Return (x, y) of the center of cell containing provided text 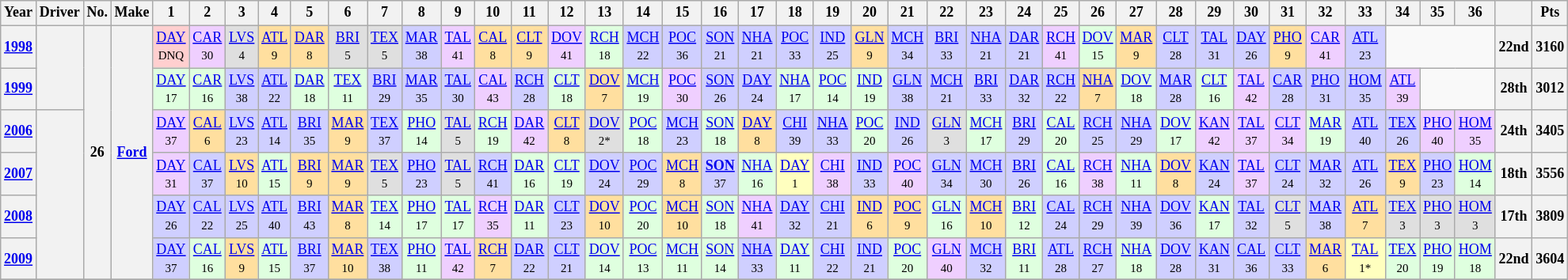
POC13 (643, 259)
TAL41 (458, 47)
TEX20 (1402, 259)
27 (1136, 13)
TEX38 (385, 259)
9 (458, 13)
CAR30 (207, 47)
CLT21 (567, 259)
KAN31 (1214, 259)
DAR42 (529, 131)
POC14 (832, 89)
DAY31 (171, 174)
CLT9 (529, 47)
CLT23 (567, 217)
CAL37 (207, 174)
LVS23 (242, 131)
DOV36 (1176, 217)
NHA16 (757, 174)
HOM18 (1475, 259)
MAR6 (1326, 259)
13 (604, 13)
MCH19 (643, 89)
GLN3 (947, 131)
MAR10 (348, 259)
DAR32 (1025, 89)
RCH22 (1061, 89)
PHO19 (1438, 259)
RCH7 (493, 259)
PHO9 (1288, 47)
DOV14 (604, 259)
BRI5 (348, 47)
PHO17 (421, 217)
8 (421, 13)
MCH23 (683, 131)
SON26 (720, 89)
3160 (1551, 47)
POC33 (795, 47)
11 (529, 13)
MCH17 (986, 131)
GLN34 (947, 174)
CAL20 (1061, 131)
ATL26 (1365, 174)
DAR16 (529, 174)
CAR16 (207, 89)
POC29 (643, 174)
LVS4 (242, 47)
Ford (131, 153)
3405 (1551, 131)
NHA7 (1098, 89)
MCH22 (643, 47)
3 (242, 13)
16 (720, 13)
BRI12 (1025, 217)
CAL36 (1251, 259)
CLT19 (567, 174)
DAR8 (309, 47)
TEX3 (1402, 217)
CLT5 (1288, 217)
DOV18 (1136, 89)
MAR35 (421, 89)
22 (947, 13)
DOV41 (567, 47)
CAL6 (207, 131)
CHI38 (832, 174)
CAL24 (1061, 217)
DAR18 (309, 89)
HOM14 (1475, 174)
ATL9 (275, 47)
CAR28 (1288, 89)
24 (1025, 13)
MCH11 (683, 259)
RCH35 (493, 217)
IND26 (908, 131)
CLT8 (567, 131)
TAL32 (1251, 217)
PHO3 (1438, 217)
No. (97, 13)
23 (986, 13)
CLT33 (1288, 259)
KAN24 (1214, 174)
32 (1326, 13)
IND6 (870, 217)
6 (348, 13)
18 (795, 13)
IND21 (870, 259)
1998 (19, 47)
Make (131, 13)
DOV2* (604, 131)
Year (19, 13)
DAR11 (529, 217)
MCH30 (986, 174)
DAYDNQ (171, 47)
CHI21 (832, 217)
CAL8 (493, 47)
12 (567, 13)
DOV10 (604, 217)
17th (1514, 217)
DAR21 (1025, 47)
3809 (1551, 217)
PHO31 (1326, 89)
TEX11 (348, 89)
2006 (19, 131)
MAR19 (1326, 131)
DOV24 (604, 174)
34 (1402, 13)
DOV15 (1098, 47)
CLT28 (1176, 47)
CHI22 (832, 259)
BRI37 (309, 259)
DAY24 (757, 89)
15 (683, 13)
TAL31 (1214, 47)
31 (1288, 13)
SON14 (720, 259)
PHO40 (1438, 131)
DAY1 (795, 174)
MAR32 (1326, 174)
IND25 (832, 47)
17 (757, 13)
18th (1514, 174)
PHO11 (421, 259)
BRI35 (309, 131)
BRI43 (309, 217)
KAN42 (1214, 131)
BRI9 (309, 174)
5 (309, 13)
TEX14 (385, 217)
33 (1365, 13)
TEX37 (385, 131)
2 (207, 13)
MCH8 (683, 174)
3556 (1551, 174)
PHO14 (421, 131)
28th (1514, 89)
ATL39 (1402, 89)
CAL43 (493, 89)
MCH32 (986, 259)
BRI11 (1025, 259)
ATL22 (275, 89)
GLN9 (870, 47)
GLN38 (908, 89)
3604 (1551, 259)
30 (1251, 13)
POC40 (908, 174)
DAY8 (757, 131)
GLN40 (947, 259)
DOV28 (1176, 259)
36 (1475, 13)
2007 (19, 174)
DAR22 (529, 259)
CLT24 (1288, 174)
TAL1* (1365, 259)
POC30 (683, 89)
RCH29 (1098, 217)
14 (643, 13)
10 (493, 13)
ATL28 (1061, 259)
LVS10 (242, 174)
19 (832, 13)
GLN16 (947, 217)
MAR8 (348, 217)
20 (870, 13)
LVS25 (242, 217)
TAL17 (458, 217)
CLT18 (567, 89)
24th (1514, 131)
RCH19 (493, 131)
MAR28 (1176, 89)
KAN17 (1214, 217)
IND19 (870, 89)
NHA41 (757, 217)
DAY32 (795, 217)
ATL14 (275, 131)
NHA18 (1136, 259)
IND33 (870, 174)
CLT34 (1288, 131)
29 (1214, 13)
1999 (19, 89)
RCH25 (1098, 131)
2009 (19, 259)
CAL22 (207, 217)
ATL23 (1365, 47)
POC36 (683, 47)
2008 (19, 217)
NHA11 (1136, 174)
DAY17 (171, 89)
CHI39 (795, 131)
RCH38 (1098, 174)
LVS38 (242, 89)
25 (1061, 13)
POC18 (643, 131)
POC9 (908, 217)
1 (171, 13)
TAL30 (458, 89)
DAY11 (795, 259)
MCH34 (908, 47)
BRI26 (1025, 174)
RCH27 (1098, 259)
LVS9 (242, 259)
DOV17 (1176, 131)
CAR41 (1326, 47)
SON21 (720, 47)
SON37 (720, 174)
RCH28 (529, 89)
ATL7 (1365, 217)
NHA39 (1136, 217)
NHA29 (1136, 131)
4 (275, 13)
DOV8 (1176, 174)
28 (1176, 13)
MCH21 (947, 89)
CLT16 (1214, 89)
DOV7 (604, 89)
Driver (59, 13)
35 (1438, 13)
3012 (1551, 89)
7 (385, 13)
HOM3 (1475, 217)
NHA17 (795, 89)
21 (908, 13)
TEX26 (1402, 131)
TEX9 (1402, 174)
RCH18 (604, 47)
Pts (1551, 13)
